Extract the (X, Y) coordinate from the center of the cell holding the provided text.  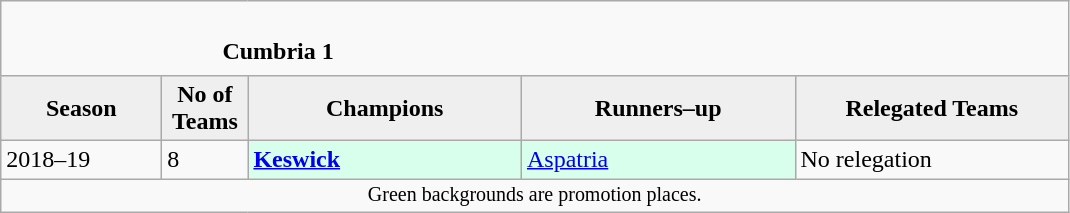
Keswick (385, 159)
No of Teams (205, 108)
8 (205, 159)
Champions (385, 108)
Aspatria (658, 159)
Relegated Teams (932, 108)
No relegation (932, 159)
2018–19 (82, 159)
Green backgrounds are promotion places. (535, 194)
Season (82, 108)
Runners–up (658, 108)
